Output the [X, Y] coordinate of the center of the cell containing the given text.  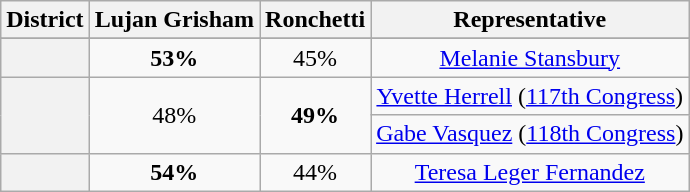
Teresa Leger Fernandez [530, 172]
45% [316, 58]
Melanie Stansbury [530, 58]
53% [174, 58]
44% [316, 172]
Representative [530, 20]
Yvette Herrell (117th Congress) [530, 96]
Gabe Vasquez (118th Congress) [530, 134]
Lujan Grisham [174, 20]
49% [316, 115]
54% [174, 172]
District [45, 20]
Ronchetti [316, 20]
48% [174, 115]
